Pinpoint the cell where the given text exists, returning its (x, y) midpoint coordinate. 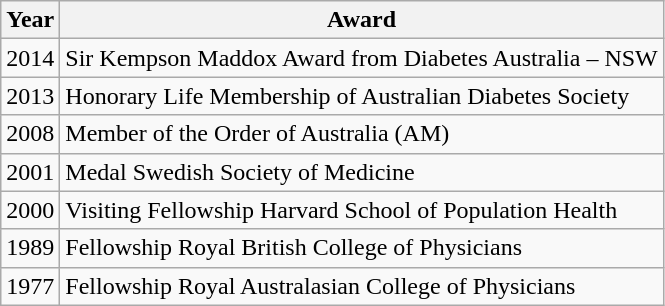
Fellowship Royal British College of Physicians (362, 248)
Year (30, 20)
Fellowship Royal Australasian College of Physicians (362, 286)
Member of the Order of Australia (AM) (362, 134)
Award (362, 20)
2008 (30, 134)
Medal Swedish Society of Medicine (362, 172)
2014 (30, 58)
2013 (30, 96)
Honorary Life Membership of Australian Diabetes Society (362, 96)
2001 (30, 172)
Visiting Fellowship Harvard School of Population Health (362, 210)
2000 (30, 210)
Sir Kempson Maddox Award from Diabetes Australia – NSW (362, 58)
1989 (30, 248)
1977 (30, 286)
